From the cell containing the given text, extract its center point as [X, Y] coordinate. 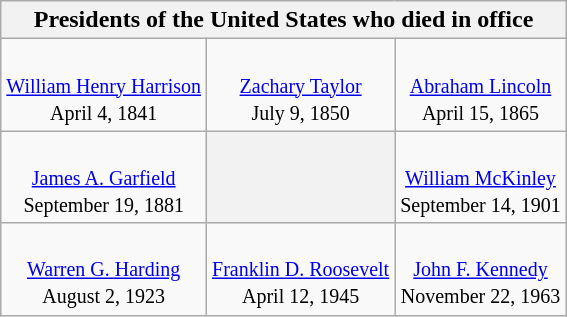
William McKinleySeptember 14, 1901 [481, 177]
Presidents of the United States who died in office [284, 20]
Zachary TaylorJuly 9, 1850 [301, 85]
John F. KennedyNovember 22, 1963 [481, 269]
Warren G. HardingAugust 2, 1923 [104, 269]
Abraham LincolnApril 15, 1865 [481, 85]
William Henry HarrisonApril 4, 1841 [104, 85]
Franklin D. RooseveltApril 12, 1945 [301, 269]
James A. GarfieldSeptember 19, 1881 [104, 177]
